For the text-containing cell, return its midpoint in [X, Y] coordinate format. 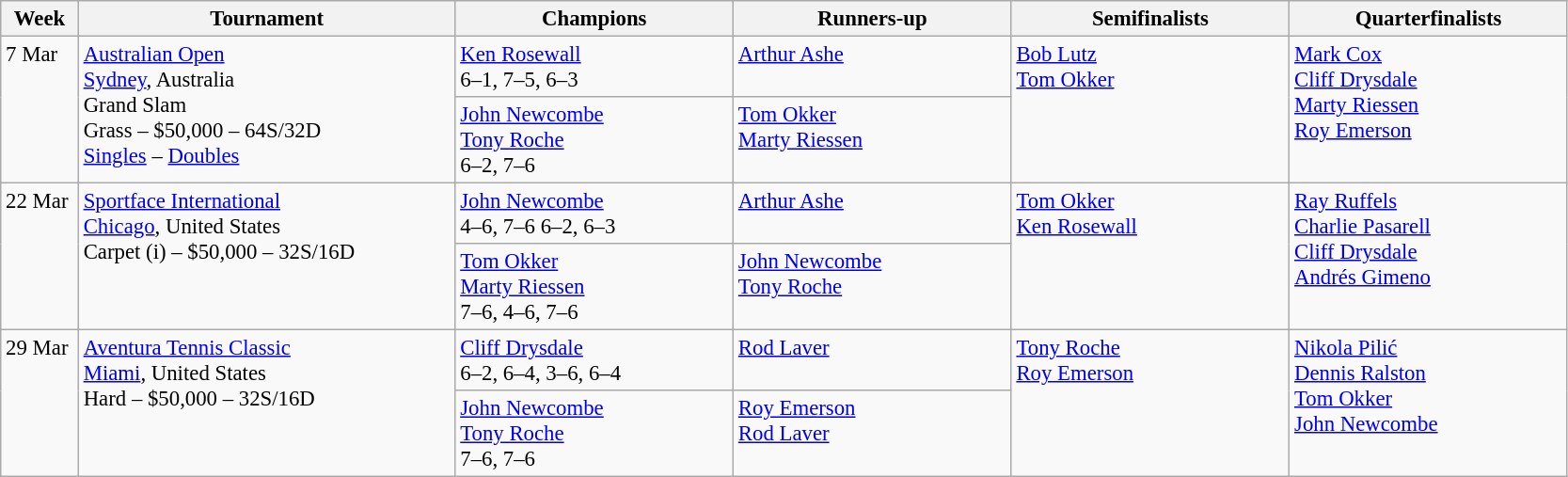
Tournament [267, 19]
Sportface International Chicago, United States Carpet (i) – $50,000 – 32S/16D [267, 257]
Champions [594, 19]
Tom Okker Marty Riessen7–6, 4–6, 7–6 [594, 287]
Aventura Tennis Classic Miami, United StatesHard – $50,000 – 32S/16D [267, 404]
John Newcombe4–6, 7–6 6–2, 6–3 [594, 215]
7 Mar [40, 110]
Bob Lutz Tom Okker [1150, 110]
Tom Okker Ken Rosewall [1150, 257]
Semifinalists [1150, 19]
Tom Okker Marty Riessen [873, 140]
Tony Roche Roy Emerson [1150, 404]
John Newcombe Tony Roche6–2, 7–6 [594, 140]
Quarterfinalists [1429, 19]
Cliff Drysdale6–2, 6–4, 3–6, 6–4 [594, 361]
Mark Cox Cliff Drysdale Marty Riessen Roy Emerson [1429, 110]
Week [40, 19]
Nikola Pilić Dennis Ralston Tom Okker John Newcombe [1429, 404]
Australian Open Sydney, AustraliaGrand Slam Grass – $50,000 – 64S/32D Singles – Doubles [267, 110]
29 Mar [40, 404]
Rod Laver [873, 361]
Ken Rosewall6–1, 7–5, 6–3 [594, 68]
John Newcombe Tony Roche [873, 287]
22 Mar [40, 257]
Runners-up [873, 19]
Ray Ruffels Charlie Pasarell Cliff Drysdale Andrés Gimeno [1429, 257]
